Extract the [x, y] coordinate from the center of the cell holding the provided text.  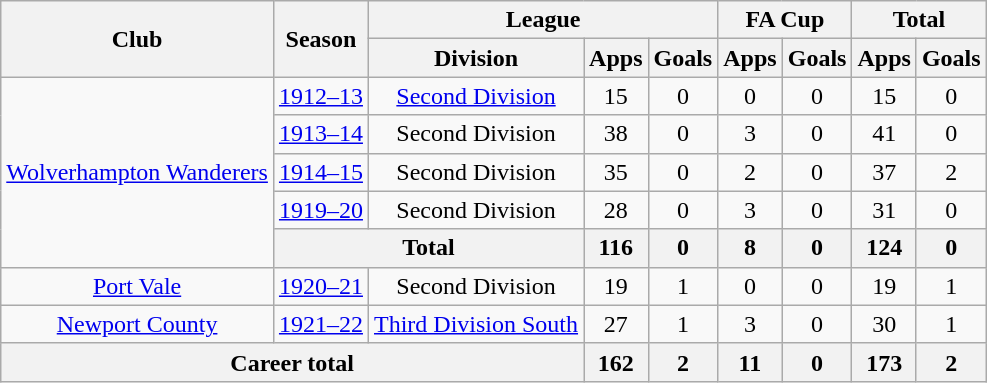
Newport County [138, 324]
30 [884, 324]
8 [750, 248]
35 [616, 172]
124 [884, 248]
28 [616, 210]
37 [884, 172]
FA Cup [785, 20]
1921–22 [320, 324]
Career total [292, 362]
1920–21 [320, 286]
116 [616, 248]
League [542, 20]
41 [884, 134]
Season [320, 39]
1919–20 [320, 210]
27 [616, 324]
1912–13 [320, 96]
Port Vale [138, 286]
173 [884, 362]
1913–14 [320, 134]
Third Division South [476, 324]
Division [476, 58]
38 [616, 134]
1914–15 [320, 172]
Wolverhampton Wanderers [138, 172]
31 [884, 210]
11 [750, 362]
Club [138, 39]
162 [616, 362]
